Capture the cell that displays the provided text and extract its [X, Y] central coordinate. 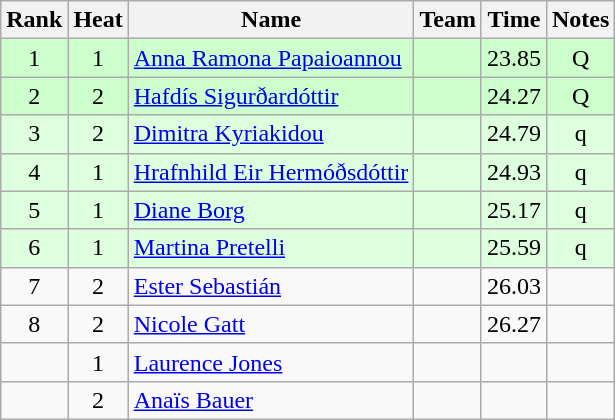
Name [271, 20]
23.85 [514, 58]
Dimitra Kyriakidou [271, 134]
Ester Sebastián [271, 286]
5 [34, 210]
24.27 [514, 96]
Heat [98, 20]
26.27 [514, 324]
Martina Pretelli [271, 248]
26.03 [514, 286]
Rank [34, 20]
Time [514, 20]
Notes [580, 20]
8 [34, 324]
25.17 [514, 210]
3 [34, 134]
Anaïs Bauer [271, 400]
4 [34, 172]
24.79 [514, 134]
7 [34, 286]
24.93 [514, 172]
Hafdís Sigurðardóttir [271, 96]
25.59 [514, 248]
Hrafnhild Eir Hermóðsdóttir [271, 172]
6 [34, 248]
Nicole Gatt [271, 324]
Anna Ramona Papaioannou [271, 58]
Diane Borg [271, 210]
Team [448, 20]
Laurence Jones [271, 362]
